For the text-containing cell, return its midpoint in (X, Y) coordinate format. 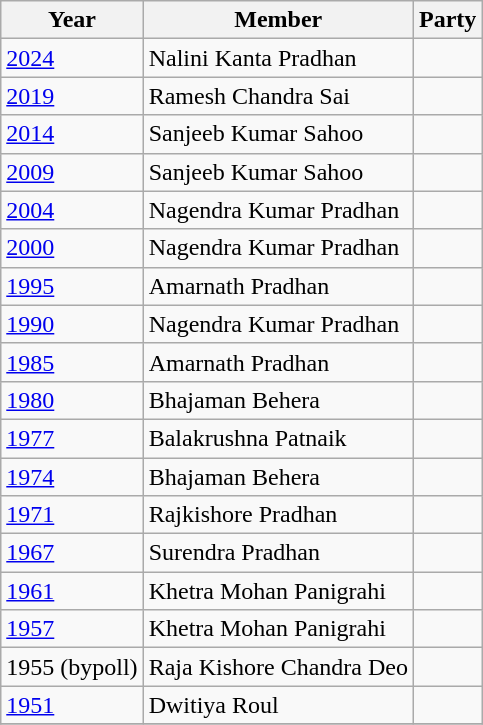
1971 (72, 515)
2024 (72, 58)
2019 (72, 96)
1995 (72, 286)
1967 (72, 553)
Party (447, 20)
Dwitiya Roul (278, 705)
2004 (72, 210)
1955 (bypoll) (72, 667)
Ramesh Chandra Sai (278, 96)
Year (72, 20)
1977 (72, 438)
Nalini Kanta Pradhan (278, 58)
Rajkishore Pradhan (278, 515)
Raja Kishore Chandra Deo (278, 667)
1980 (72, 400)
Member (278, 20)
1951 (72, 705)
1985 (72, 362)
2009 (72, 172)
1957 (72, 629)
2000 (72, 248)
1961 (72, 591)
Balakrushna Patnaik (278, 438)
Surendra Pradhan (278, 553)
2014 (72, 134)
1990 (72, 324)
1974 (72, 477)
